Identify which cell holds the provided text, then report its (X, Y) central coordinate. 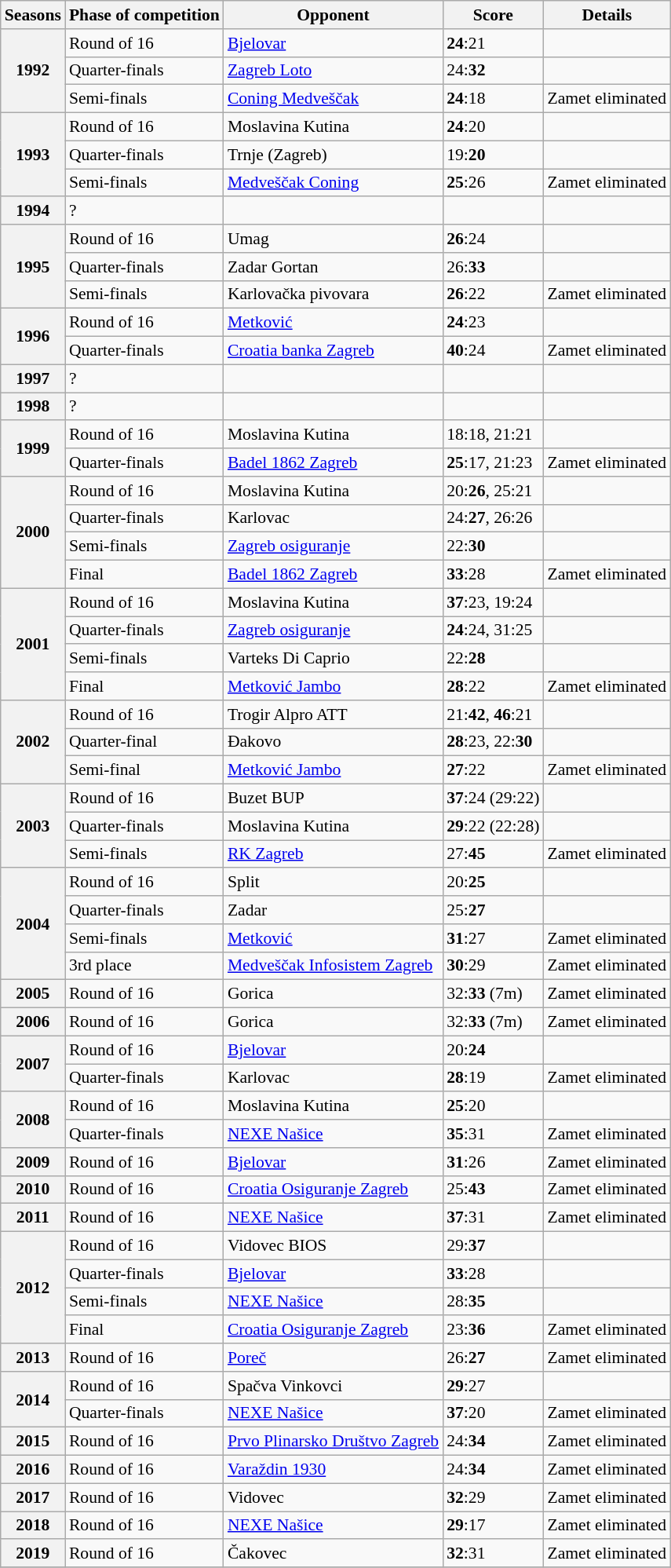
Medveščak Coning (333, 183)
31:27 (493, 938)
Medveščak Infosistem Zagreb (333, 966)
26:27 (493, 1358)
Umag (333, 239)
1998 (33, 407)
2007 (33, 1063)
28:23, 22:30 (493, 742)
Vidovec BIOS (333, 1246)
18:18, 21:21 (493, 435)
24:21 (493, 43)
2008 (33, 1120)
Čakovec (333, 1554)
25:20 (493, 1106)
Trnje (Zagreb) (333, 155)
29:37 (493, 1246)
1996 (33, 336)
Poreč (333, 1358)
2017 (33, 1497)
37:23, 19:24 (493, 602)
25:43 (493, 1190)
Split (333, 883)
Zagreb Loto (333, 71)
26:22 (493, 294)
2002 (33, 743)
Karlovačka pivovara (333, 294)
25:26 (493, 183)
19:20 (493, 155)
24:18 (493, 99)
29:17 (493, 1526)
20:26, 25:21 (493, 491)
Buzet BUP (333, 799)
37:31 (493, 1218)
Trogir Alpro ATT (333, 715)
2003 (33, 826)
30:29 (493, 966)
Croatia banka Zagreb (333, 351)
35:31 (493, 1134)
Đakovo (333, 742)
1992 (33, 71)
22:30 (493, 546)
25:27 (493, 910)
25:17, 21:23 (493, 462)
24:32 (493, 71)
3rd place (144, 966)
20:25 (493, 883)
2014 (33, 1399)
2019 (33, 1554)
2004 (33, 924)
37:24 (29:22) (493, 799)
23:36 (493, 1330)
1999 (33, 449)
40:24 (493, 351)
Vidovec (333, 1497)
2001 (33, 644)
RK Zagreb (333, 854)
27:45 (493, 854)
21:42, 46:21 (493, 715)
22:28 (493, 659)
24:24, 31:25 (493, 630)
Opponent (333, 15)
2011 (33, 1218)
2013 (33, 1358)
Quarter-final (144, 742)
2010 (33, 1190)
28:19 (493, 1078)
1994 (33, 211)
31:26 (493, 1162)
28:22 (493, 686)
24:27, 26:26 (493, 518)
1997 (33, 378)
Varteks Di Caprio (333, 659)
Zadar Gortan (333, 267)
1995 (33, 267)
32:29 (493, 1497)
2005 (33, 994)
Semi-final (144, 770)
27:22 (493, 770)
2000 (33, 532)
32:31 (493, 1554)
2018 (33, 1526)
26:33 (493, 267)
2015 (33, 1442)
Prvo Plinarsko Društvo Zagreb (333, 1442)
2012 (33, 1288)
Zadar (333, 910)
Spačva Vinkovci (333, 1386)
37:20 (493, 1413)
2016 (33, 1470)
26:24 (493, 239)
24:23 (493, 323)
1993 (33, 155)
Score (493, 15)
2006 (33, 1022)
29:22 (22:28) (493, 826)
Phase of competition (144, 15)
Details (607, 15)
Coning Medveščak (333, 99)
20:24 (493, 1050)
Seasons (33, 15)
28:35 (493, 1302)
29:27 (493, 1386)
Varaždin 1930 (333, 1470)
2009 (33, 1162)
24:20 (493, 127)
